Provide the (x, y) coordinate of the cell's center where the given text is located.  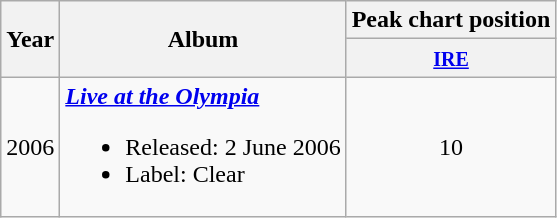
2006 (30, 147)
IRE (451, 58)
Live at the OlympiaReleased: 2 June 2006Label: Clear (203, 147)
Peak chart position (451, 20)
Album (203, 39)
10 (451, 147)
Year (30, 39)
